Capture the cell that displays the provided text and extract its [x, y] central coordinate. 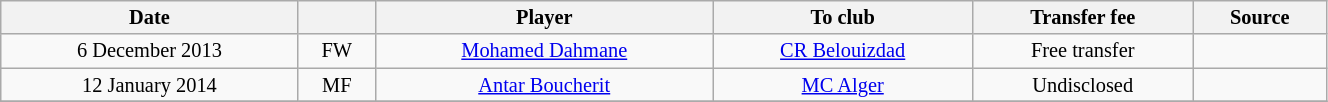
To club [842, 17]
Free transfer [1082, 51]
Player [544, 17]
6 December 2013 [150, 51]
CR Belouizdad [842, 51]
Undisclosed [1082, 85]
12 January 2014 [150, 85]
Antar Boucherit [544, 85]
Transfer fee [1082, 17]
Mohamed Dahmane [544, 51]
MF [336, 85]
Source [1260, 17]
Date [150, 17]
FW [336, 51]
MC Alger [842, 85]
